For the text-containing cell, return its midpoint in (x, y) coordinate format. 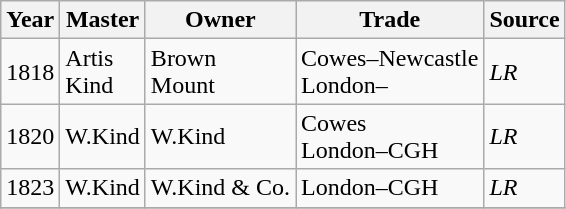
Master (103, 20)
Source (524, 20)
Year (30, 20)
London–CGH (390, 188)
CowesLondon–CGH (390, 136)
W.Kind & Co. (220, 188)
1820 (30, 136)
Trade (390, 20)
Owner (220, 20)
1823 (30, 188)
1818 (30, 72)
Cowes–NewcastleLondon– (390, 72)
ArtisKind (103, 72)
BrownMount (220, 72)
